Scan for the cell matching the given text and deliver its [x, y] coordinate at center. 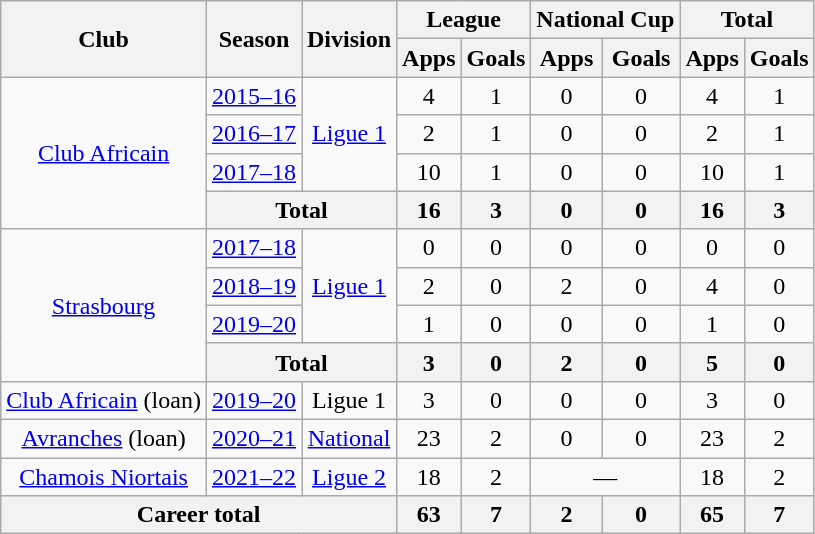
National Cup [606, 20]
Chamois Niortais [104, 477]
Season [254, 39]
65 [712, 515]
Club Africain [104, 153]
2020–21 [254, 438]
Division [350, 39]
Club Africain (loan) [104, 400]
63 [429, 515]
National [350, 438]
Ligue 2 [350, 477]
2018–19 [254, 286]
Club [104, 39]
Career total [199, 515]
Strasbourg [104, 305]
— [606, 477]
League [464, 20]
5 [712, 362]
2016–17 [254, 134]
Avranches (loan) [104, 438]
2015–16 [254, 96]
2021–22 [254, 477]
